Locate the cell with the specified text and output its [X, Y] center coordinate. 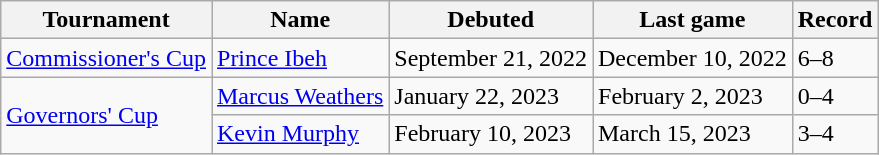
Name [300, 20]
Kevin Murphy [300, 134]
Governors' Cup [106, 115]
Debuted [491, 20]
Commissioner's Cup [106, 58]
September 21, 2022 [491, 58]
3–4 [835, 134]
0–4 [835, 96]
Record [835, 20]
February 2, 2023 [692, 96]
Tournament [106, 20]
6–8 [835, 58]
Last game [692, 20]
February 10, 2023 [491, 134]
January 22, 2023 [491, 96]
December 10, 2022 [692, 58]
Prince Ibeh [300, 58]
March 15, 2023 [692, 134]
Marcus Weathers [300, 96]
